Find where the given text appears and provide that cell's center as [X, Y] coordinate. 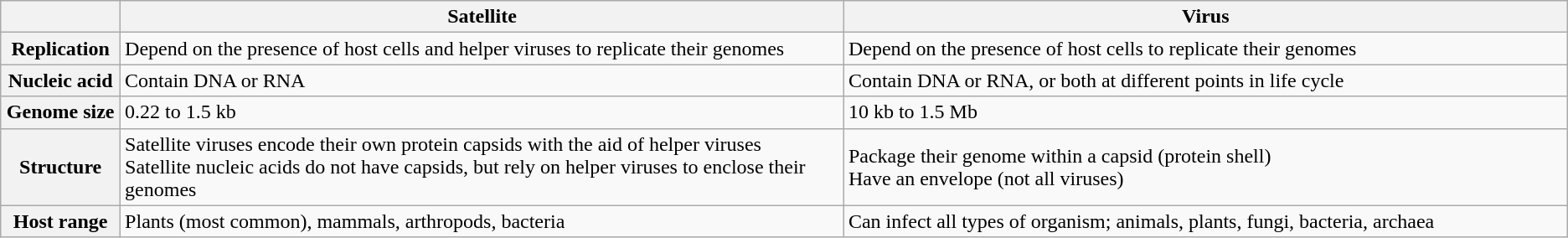
Genome size [60, 112]
Can infect all types of organism; animals, plants, fungi, bacteria, archaea [1205, 221]
Plants (most common), mammals, arthropods, bacteria [482, 221]
Contain DNA or RNA, or both at different points in life cycle [1205, 80]
Structure [60, 167]
Package their genome within a capsid (protein shell)Have an envelope (not all viruses) [1205, 167]
Nucleic acid [60, 80]
Satellite [482, 17]
Depend on the presence of host cells to replicate their genomes [1205, 49]
Virus [1205, 17]
Depend on the presence of host cells and helper viruses to replicate their genomes [482, 49]
0.22 to 1.5 kb [482, 112]
Host range [60, 221]
Contain DNA or RNA [482, 80]
Replication [60, 49]
10 kb to 1.5 Mb [1205, 112]
